From the cell containing the given text, extract its center point as (X, Y) coordinate. 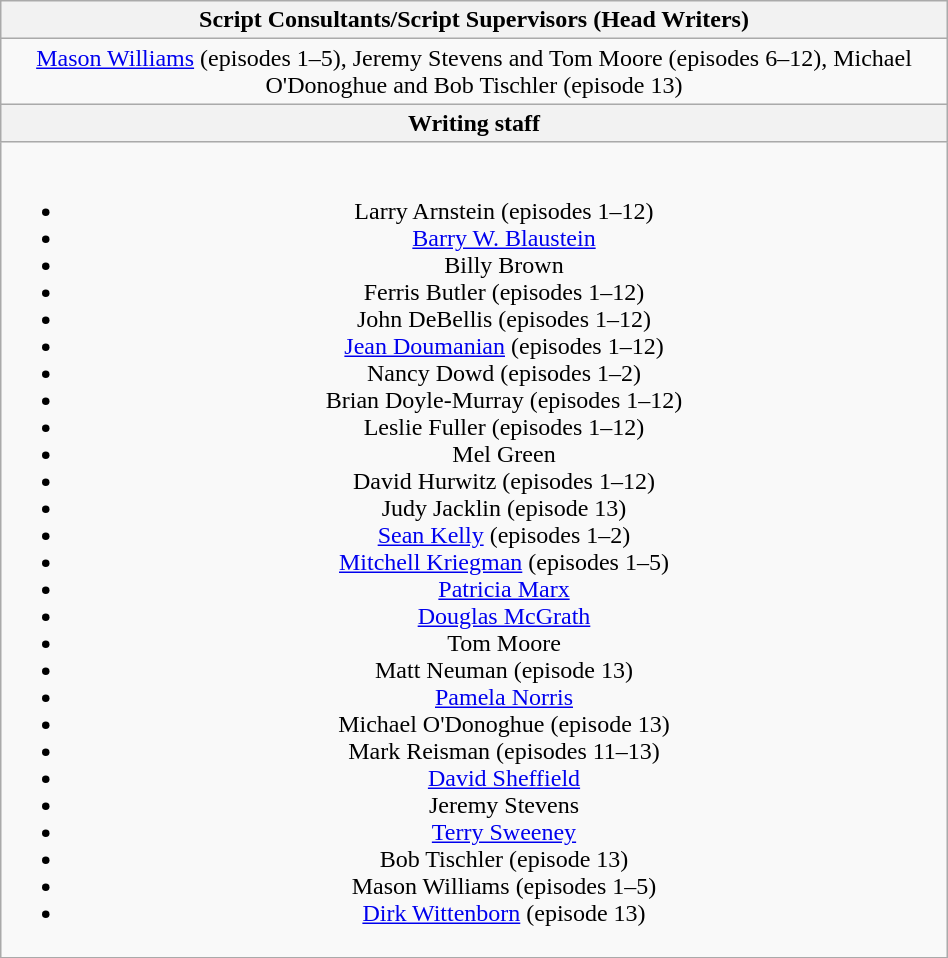
Mason Williams (episodes 1–5), Jeremy Stevens and Tom Moore (episodes 6–12), Michael O'Donoghue and Bob Tischler (episode 13) (474, 72)
Script Consultants/Script Supervisors (Head Writers) (474, 20)
Writing staff (474, 123)
